Provide the [x, y] coordinate of the cell's center where the given text is located.  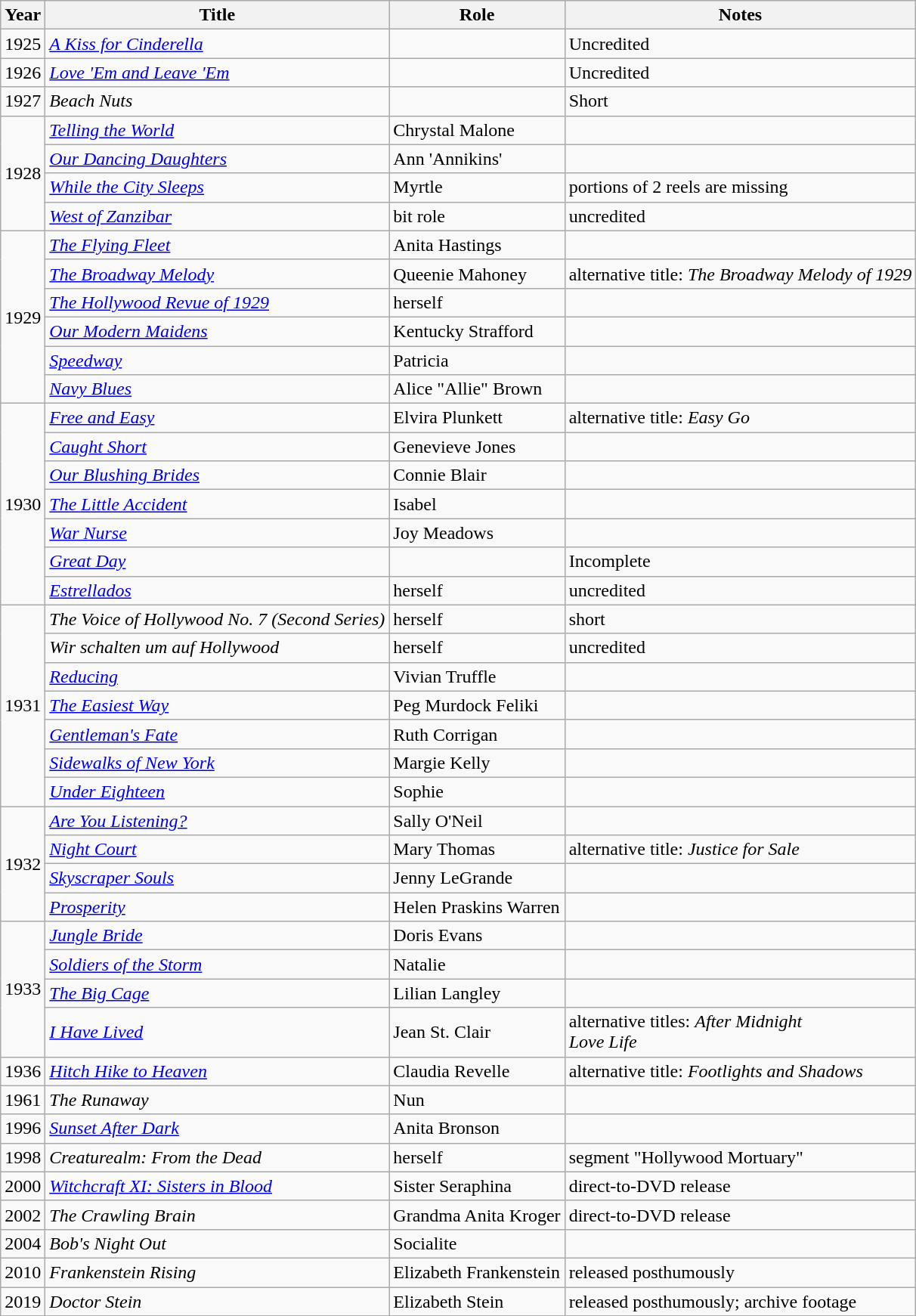
Free and Easy [218, 418]
1925 [23, 44]
Socialite [477, 1243]
Under Eighteen [218, 791]
Doris Evans [477, 936]
alternative title: Footlights and Shadows [741, 1071]
I Have Lived [218, 1033]
2010 [23, 1272]
Mary Thomas [477, 850]
Notes [741, 15]
Our Blushing Brides [218, 475]
Elvira Plunkett [477, 418]
1996 [23, 1129]
1933 [23, 989]
1932 [23, 863]
2019 [23, 1301]
Gentleman's Fate [218, 734]
Kentucky Strafford [477, 331]
Queenie Mahoney [477, 274]
The Broadway Melody [218, 274]
Joy Meadows [477, 533]
Natalie [477, 965]
Hitch Hike to Heaven [218, 1071]
Myrtle [477, 187]
Jean St. Clair [477, 1033]
Margie Kelly [477, 763]
Genevieve Jones [477, 447]
The Voice of Hollywood No. 7 (Second Series) [218, 619]
1926 [23, 73]
The Hollywood Revue of 1929 [218, 302]
Patricia [477, 361]
Our Modern Maidens [218, 331]
Role [477, 15]
portions of 2 reels are missing [741, 187]
1998 [23, 1157]
The Little Accident [218, 504]
Caught Short [218, 447]
Sunset After Dark [218, 1129]
Elizabeth Frankenstein [477, 1272]
The Runaway [218, 1100]
Helen Praskins Warren [477, 907]
Nun [477, 1100]
alternative title: The Broadway Melody of 1929 [741, 274]
While the City Sleeps [218, 187]
Are You Listening? [218, 820]
short [741, 619]
Year [23, 15]
Bob's Night Out [218, 1243]
alternative title: Justice for Sale [741, 850]
Frankenstein Rising [218, 1272]
Our Dancing Daughters [218, 159]
Vivian Truffle [477, 677]
1930 [23, 504]
Doctor Stein [218, 1301]
Incomplete [741, 562]
Ann 'Annikins' [477, 159]
bit role [477, 216]
2002 [23, 1215]
Grandma Anita Kroger [477, 1215]
The Big Cage [218, 993]
Isabel [477, 504]
Prosperity [218, 907]
Chrystal Malone [477, 130]
Sally O'Neil [477, 820]
Claudia Revelle [477, 1071]
Sophie [477, 791]
1929 [23, 317]
The Easiest Way [218, 705]
Speedway [218, 361]
Short [741, 101]
1961 [23, 1100]
Soldiers of the Storm [218, 965]
Telling the World [218, 130]
Jenny LeGrande [477, 878]
1927 [23, 101]
Elizabeth Stein [477, 1301]
1936 [23, 1071]
Lilian Langley [477, 993]
released posthumously; archive footage [741, 1301]
alternative titles: After MidnightLove Life [741, 1033]
alternative title: Easy Go [741, 418]
1931 [23, 705]
2000 [23, 1186]
Sister Seraphina [477, 1186]
segment "Hollywood Mortuary" [741, 1157]
Anita Bronson [477, 1129]
Alice "Allie" Brown [477, 389]
1928 [23, 173]
Connie Blair [477, 475]
Navy Blues [218, 389]
Estrellados [218, 590]
A Kiss for Cinderella [218, 44]
Title [218, 15]
Ruth Corrigan [477, 734]
Love 'Em and Leave 'Em [218, 73]
The Crawling Brain [218, 1215]
Creaturealm: From the Dead [218, 1157]
Night Court [218, 850]
released posthumously [741, 1272]
Reducing [218, 677]
Witchcraft XI: Sisters in Blood [218, 1186]
Skyscraper Souls [218, 878]
The Flying Fleet [218, 245]
West of Zanzibar [218, 216]
Peg Murdock Feliki [477, 705]
2004 [23, 1243]
Sidewalks of New York [218, 763]
War Nurse [218, 533]
Beach Nuts [218, 101]
Jungle Bride [218, 936]
Great Day [218, 562]
Anita Hastings [477, 245]
Wir schalten um auf Hollywood [218, 648]
